Identify which cell holds the provided text, then report its [X, Y] central coordinate. 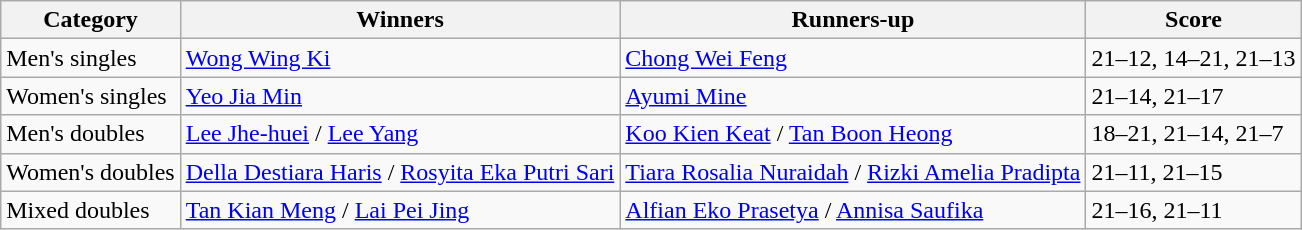
Yeo Jia Min [400, 96]
Della Destiara Haris / Rosyita Eka Putri Sari [400, 172]
21–14, 21–17 [1194, 96]
Tan Kian Meng / Lai Pei Jing [400, 210]
Chong Wei Feng [853, 58]
Men's singles [90, 58]
18–21, 21–14, 21–7 [1194, 134]
Men's doubles [90, 134]
21–16, 21–11 [1194, 210]
Women's singles [90, 96]
Alfian Eko Prasetya / Annisa Saufika [853, 210]
Category [90, 20]
Winners [400, 20]
Ayumi Mine [853, 96]
Mixed doubles [90, 210]
21–12, 14–21, 21–13 [1194, 58]
Score [1194, 20]
Tiara Rosalia Nuraidah / Rizki Amelia Pradipta [853, 172]
21–11, 21–15 [1194, 172]
Wong Wing Ki [400, 58]
Koo Kien Keat / Tan Boon Heong [853, 134]
Women's doubles [90, 172]
Runners-up [853, 20]
Lee Jhe-huei / Lee Yang [400, 134]
